Find where the given text appears and provide that cell's center as [X, Y] coordinate. 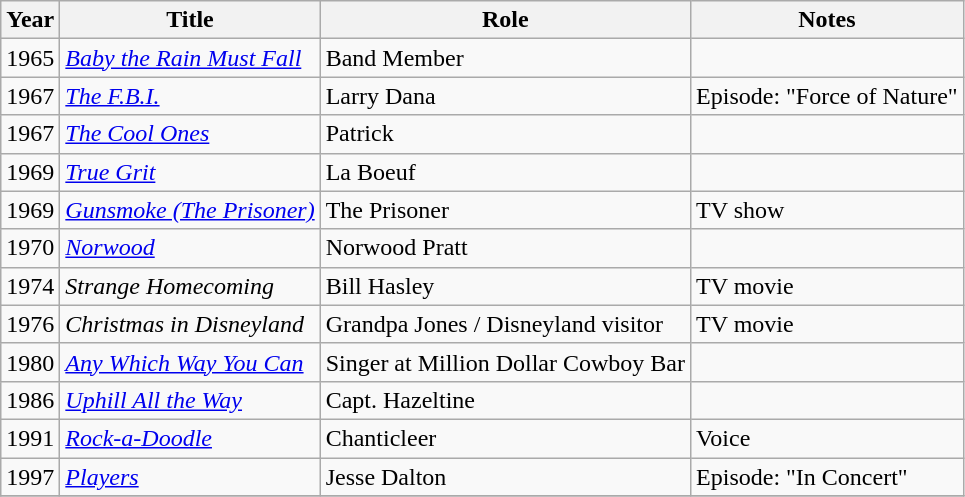
1974 [30, 286]
Norwood Pratt [505, 248]
The Prisoner [505, 210]
True Grit [190, 172]
Year [30, 20]
Strange Homecoming [190, 286]
Bill Hasley [505, 286]
Jesse Dalton [505, 477]
Grandpa Jones / Disneyland visitor [505, 324]
1965 [30, 58]
The Cool Ones [190, 134]
Voice [828, 438]
Episode: "Force of Nature" [828, 96]
Role [505, 20]
1980 [30, 362]
Capt. Hazeltine [505, 400]
Episode: "In Concert" [828, 477]
Baby the Rain Must Fall [190, 58]
Title [190, 20]
Singer at Million Dollar Cowboy Bar [505, 362]
The F.B.I. [190, 96]
Band Member [505, 58]
Uphill All the Way [190, 400]
Christmas in Disneyland [190, 324]
Players [190, 477]
1970 [30, 248]
Norwood [190, 248]
Chanticleer [505, 438]
Gunsmoke (The Prisoner) [190, 210]
1997 [30, 477]
Rock-a-Doodle [190, 438]
Notes [828, 20]
Patrick [505, 134]
Larry Dana [505, 96]
1986 [30, 400]
TV show [828, 210]
1991 [30, 438]
La Boeuf [505, 172]
1976 [30, 324]
Any Which Way You Can [190, 362]
